Pinpoint the cell where the given text exists, returning its [X, Y] midpoint coordinate. 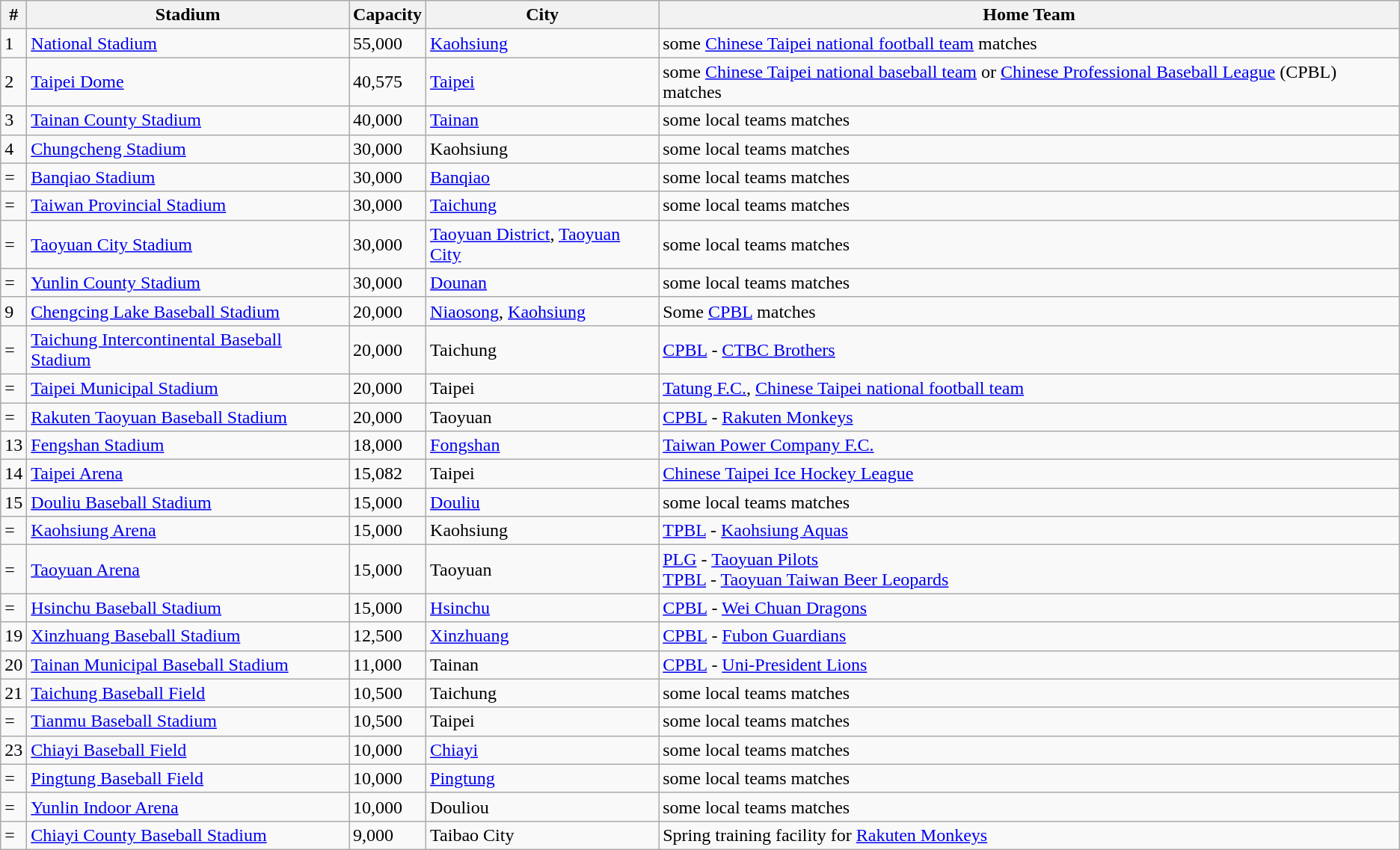
Banqiao [543, 177]
Taiwan Power Company F.C. [1029, 446]
CPBL - Fubon Guardians [1029, 636]
Taipei Municipal Stadium [188, 388]
Tainan Municipal Baseball Stadium [188, 665]
CPBL - Rakuten Monkeys [1029, 416]
Chiayi County Baseball Stadium [188, 835]
Taipei Arena [188, 474]
Taipei Dome [188, 82]
PLG - Taoyuan PilotsTPBL - Taoyuan Taiwan Beer Leopards [1029, 570]
Chiayi [543, 750]
CPBL - Uni-President Lions [1029, 665]
Xinzhuang Baseball Stadium [188, 636]
Dounan [543, 283]
55,000 [387, 43]
Tianmu Baseball Stadium [188, 721]
Taichung Intercontinental Baseball Stadium [188, 350]
Douliou [543, 807]
Stadium [188, 15]
Hsinchu Baseball Stadium [188, 608]
Home Team [1029, 15]
23 [13, 750]
1 [13, 43]
9,000 [387, 835]
2 [13, 82]
Yunlin Indoor Arena [188, 807]
CPBL - Wei Chuan Dragons [1029, 608]
12,500 [387, 636]
Taoyuan District, Taoyuan City [543, 244]
Niaosong, Kaohsiung [543, 311]
Some CPBL matches [1029, 311]
40,575 [387, 82]
National Stadium [188, 43]
# [13, 15]
4 [13, 149]
13 [13, 446]
Spring training facility for Rakuten Monkeys [1029, 835]
11,000 [387, 665]
CPBL - CTBC Brothers [1029, 350]
Tainan County Stadium [188, 120]
Chungcheng Stadium [188, 149]
Taibao City [543, 835]
Taoyuan City Stadium [188, 244]
Capacity [387, 15]
some Chinese Taipei national baseball team or Chinese Professional Baseball League (CPBL) matches [1029, 82]
Hsinchu [543, 608]
20 [13, 665]
15,082 [387, 474]
Banqiao Stadium [188, 177]
Pingtung Baseball Field [188, 778]
Tatung F.C., Chinese Taipei national football team [1029, 388]
Xinzhuang [543, 636]
Taoyuan Arena [188, 570]
City [543, 15]
some Chinese Taipei national football team matches [1029, 43]
Douliu Baseball Stadium [188, 502]
Chiayi Baseball Field [188, 750]
Pingtung [543, 778]
Kaohsiung Arena [188, 531]
15 [13, 502]
Fongshan [543, 446]
Chinese Taipei Ice Hockey League [1029, 474]
9 [13, 311]
Yunlin County Stadium [188, 283]
3 [13, 120]
Douliu [543, 502]
40,000 [387, 120]
19 [13, 636]
14 [13, 474]
Rakuten Taoyuan Baseball Stadium [188, 416]
TPBL - Kaohsiung Aquas [1029, 531]
Taichung Baseball Field [188, 693]
Fengshan Stadium [188, 446]
Chengcing Lake Baseball Stadium [188, 311]
18,000 [387, 446]
21 [13, 693]
Taiwan Provincial Stadium [188, 206]
